Scan for the cell matching the given text and deliver its (x, y) coordinate at center. 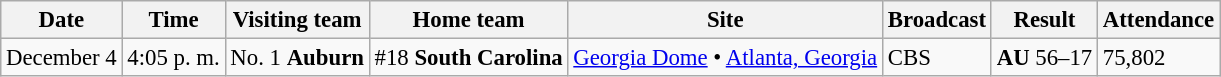
Result (1044, 20)
December 4 (62, 58)
Attendance (1159, 20)
Visiting team (297, 20)
Date (62, 20)
No. 1 Auburn (297, 58)
Time (174, 20)
75,802 (1159, 58)
Home team (468, 20)
CBS (936, 58)
Site (725, 20)
AU 56–17 (1044, 58)
#18 South Carolina (468, 58)
Broadcast (936, 20)
4:05 p. m. (174, 58)
Georgia Dome • Atlanta, Georgia (725, 58)
